For the text-containing cell, return its midpoint in [x, y] coordinate format. 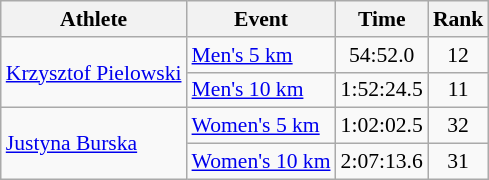
12 [458, 55]
Men's 10 km [262, 90]
54:52.0 [382, 55]
2:07:13.6 [382, 162]
31 [458, 162]
Rank [458, 19]
Women's 10 km [262, 162]
1:52:24.5 [382, 90]
Justyna Burska [94, 144]
32 [458, 126]
Krzysztof Pielowski [94, 72]
Athlete [94, 19]
1:02:02.5 [382, 126]
Men's 5 km [262, 55]
Event [262, 19]
Time [382, 19]
11 [458, 90]
Women's 5 km [262, 126]
